Output the (X, Y) coordinate of the center of the cell containing the given text.  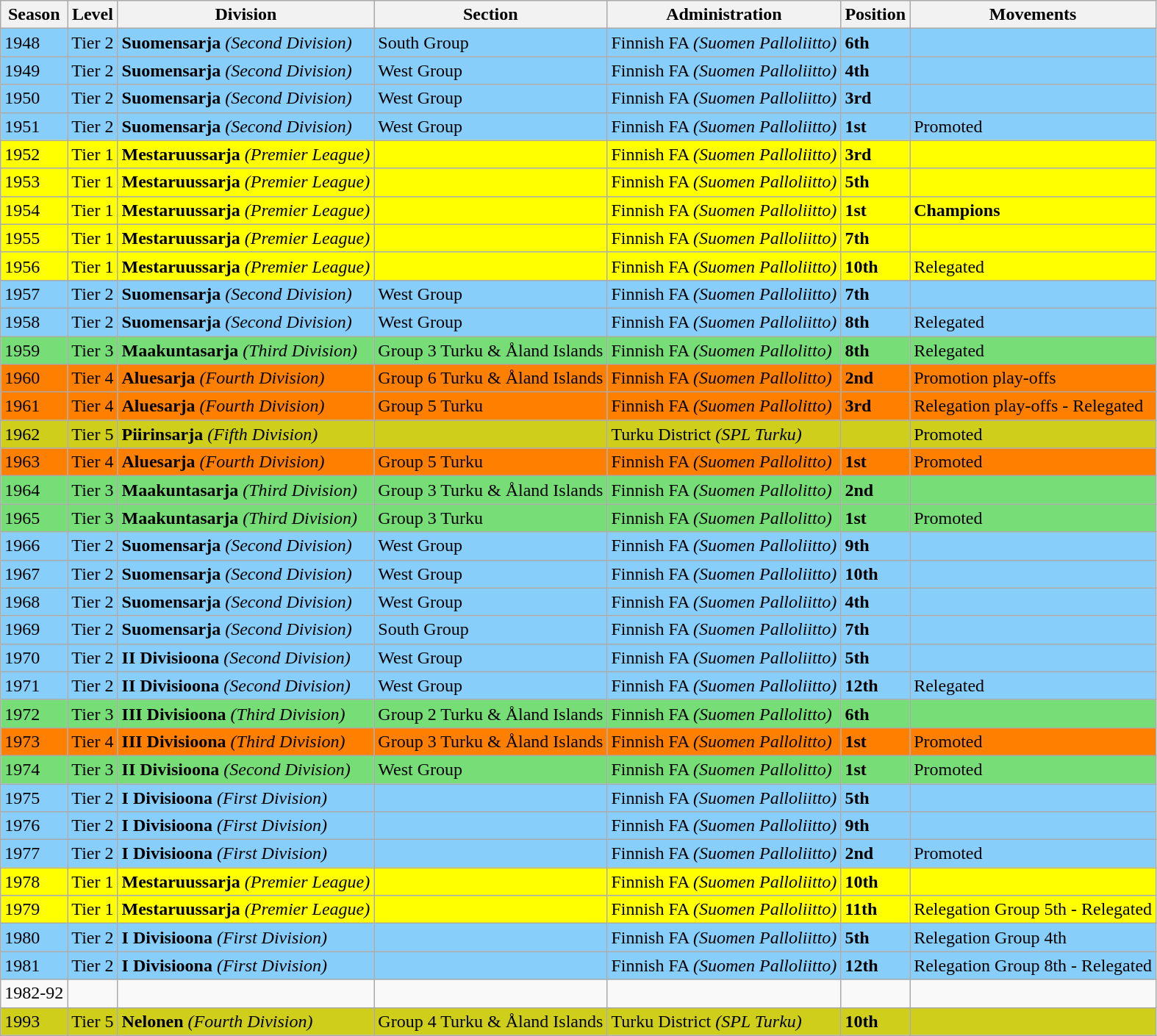
Division (246, 15)
1956 (34, 266)
1978 (34, 882)
1963 (34, 462)
Administration (724, 15)
1960 (34, 378)
11th (875, 910)
Group 2 Turku & Åland Islands (491, 713)
1993 (34, 1021)
Relegation play-offs - Relegated (1034, 406)
1967 (34, 574)
Group 6 Turku & Åland Islands (491, 378)
Movements (1034, 15)
Promotion play-offs (1034, 378)
1950 (34, 98)
1979 (34, 910)
Position (875, 15)
1965 (34, 518)
1968 (34, 602)
1962 (34, 434)
1974 (34, 769)
1954 (34, 210)
1966 (34, 546)
1982-92 (34, 993)
1972 (34, 713)
1976 (34, 826)
1969 (34, 630)
1952 (34, 154)
Level (93, 15)
1971 (34, 686)
Relegation Group 5th - Relegated (1034, 910)
Champions (1034, 210)
1955 (34, 238)
1981 (34, 965)
Section (491, 15)
1949 (34, 71)
1964 (34, 490)
1973 (34, 741)
1959 (34, 350)
Nelonen (Fourth Division) (246, 1021)
Relegation Group 8th - Relegated (1034, 965)
1980 (34, 938)
1951 (34, 126)
1957 (34, 294)
Relegation Group 4th (1034, 938)
Piirinsarja (Fifth Division) (246, 434)
1970 (34, 658)
Group 4 Turku & Åland Islands (491, 1021)
Group 3 Turku (491, 518)
Season (34, 15)
1961 (34, 406)
1948 (34, 43)
1958 (34, 322)
1975 (34, 797)
1977 (34, 854)
1953 (34, 182)
